Find where the given text appears and provide that cell's center as [X, Y] coordinate. 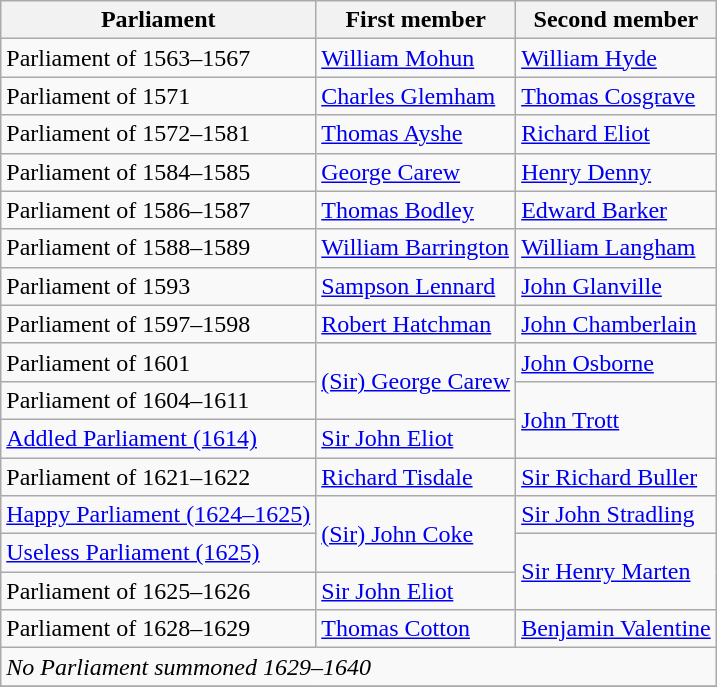
Parliament of 1586–1587 [158, 210]
(Sir) John Coke [416, 534]
Addled Parliament (1614) [158, 438]
John Glanville [616, 286]
Parliament of 1593 [158, 286]
Parliament [158, 20]
Parliament of 1621–1622 [158, 477]
John Chamberlain [616, 324]
Second member [616, 20]
Sir John Stradling [616, 515]
Parliament of 1571 [158, 96]
Edward Barker [616, 210]
No Parliament summoned 1629–1640 [358, 667]
William Hyde [616, 58]
Thomas Cosgrave [616, 96]
Charles Glemham [416, 96]
Parliament of 1584–1585 [158, 172]
William Mohun [416, 58]
(Sir) George Carew [416, 381]
Richard Eliot [616, 134]
William Langham [616, 248]
Thomas Cotton [416, 629]
Parliament of 1572–1581 [158, 134]
First member [416, 20]
Sir Henry Marten [616, 572]
Robert Hatchman [416, 324]
Useless Parliament (1625) [158, 553]
John Trott [616, 419]
Parliament of 1597–1598 [158, 324]
Parliament of 1625–1626 [158, 591]
Richard Tisdale [416, 477]
Parliament of 1563–1567 [158, 58]
Happy Parliament (1624–1625) [158, 515]
Parliament of 1628–1629 [158, 629]
John Osborne [616, 362]
George Carew [416, 172]
Parliament of 1604–1611 [158, 400]
Sampson Lennard [416, 286]
Thomas Ayshe [416, 134]
Parliament of 1588–1589 [158, 248]
Thomas Bodley [416, 210]
Parliament of 1601 [158, 362]
William Barrington [416, 248]
Henry Denny [616, 172]
Benjamin Valentine [616, 629]
Sir Richard Buller [616, 477]
